Output the (X, Y) coordinate of the center of the cell containing the given text.  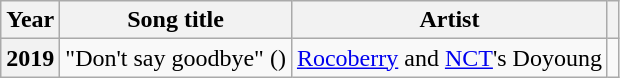
Year (30, 20)
Rocoberry and NCT's Doyoung (449, 58)
Artist (449, 20)
"Don't say goodbye" () (176, 58)
2019 (30, 58)
Song title (176, 20)
